Capture the cell that displays the provided text and extract its (X, Y) central coordinate. 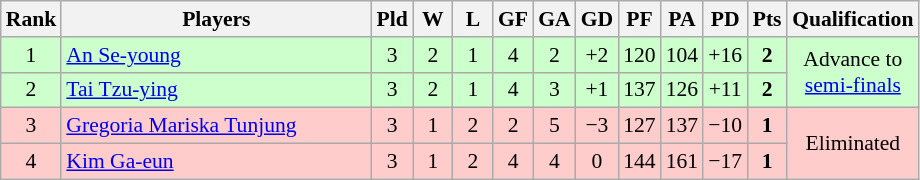
Advance to semi-finals (852, 72)
−3 (598, 126)
PD (725, 19)
Gregoria Mariska Tunjung (216, 126)
Qualification (852, 19)
An Se-young (216, 55)
Players (216, 19)
GA (554, 19)
L (473, 19)
Pts (767, 19)
Eliminated (852, 144)
GD (598, 19)
PF (640, 19)
126 (682, 90)
+2 (598, 55)
127 (640, 126)
−17 (725, 162)
GF (513, 19)
161 (682, 162)
−10 (725, 126)
Pld (392, 19)
120 (640, 55)
Rank (32, 19)
W (433, 19)
144 (640, 162)
+16 (725, 55)
5 (554, 126)
Tai Tzu-ying (216, 90)
0 (598, 162)
+1 (598, 90)
104 (682, 55)
+11 (725, 90)
PA (682, 19)
Kim Ga-eun (216, 162)
